Identify which cell holds the provided text, then report its (X, Y) central coordinate. 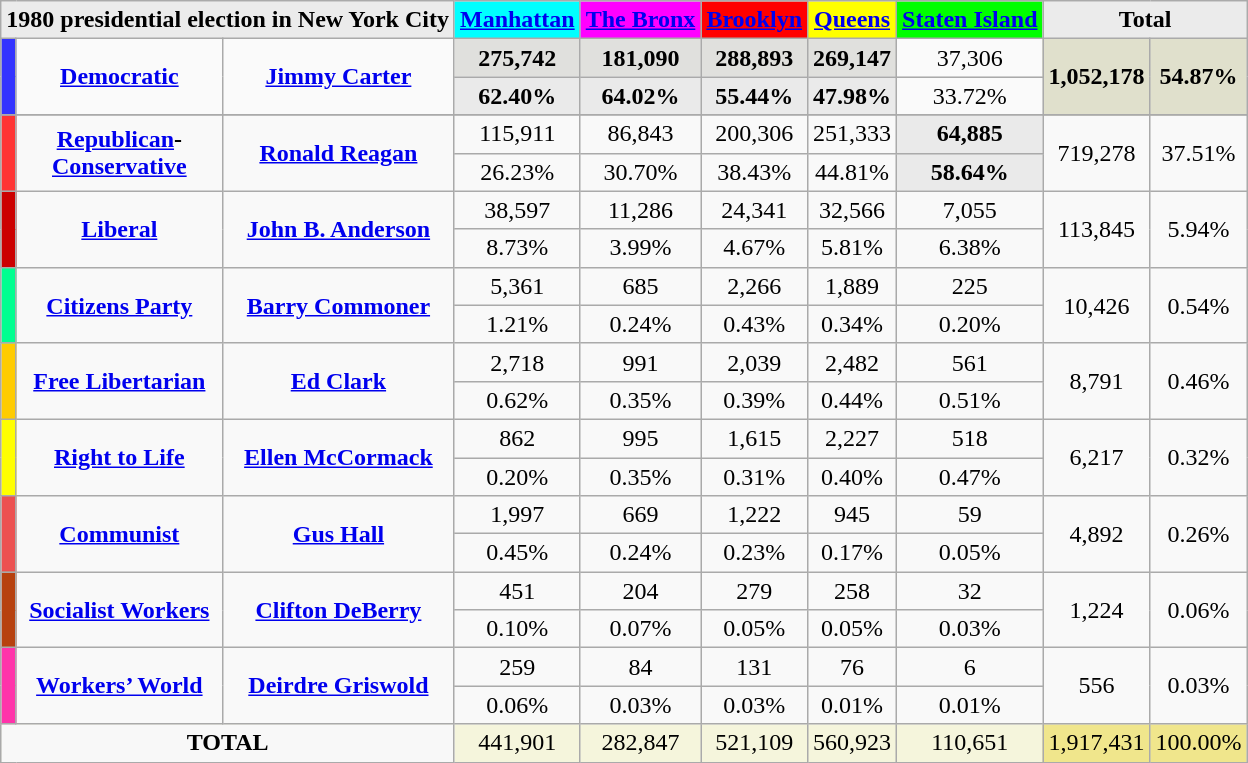
279 (754, 591)
258 (852, 591)
59 (970, 515)
Liberal (119, 229)
3.99% (640, 248)
225 (970, 286)
0.51% (970, 400)
1,224 (1096, 610)
113,845 (1096, 229)
Deirdre Griswold (338, 686)
0.62% (517, 400)
685 (640, 286)
288,893 (754, 58)
Jimmy Carter (338, 77)
561 (970, 362)
6.38% (970, 248)
115,911 (517, 134)
995 (640, 438)
Workers’ World (119, 686)
0.45% (517, 553)
1,052,178 (1096, 77)
204 (640, 591)
131 (754, 667)
76 (852, 667)
0.26% (1198, 534)
8,791 (1096, 381)
86,843 (640, 134)
451 (517, 591)
Clifton DeBerry (338, 610)
0.10% (517, 629)
2,266 (754, 286)
1980 presidential election in New York City (228, 20)
2,039 (754, 362)
Staten Island (970, 20)
4,892 (1096, 534)
Manhattan (517, 20)
1,997 (517, 515)
991 (640, 362)
5.94% (1198, 229)
44.81% (852, 172)
84 (640, 667)
0.47% (970, 477)
945 (852, 515)
5.81% (852, 248)
441,901 (517, 743)
Ellen McCormack (338, 457)
24,341 (754, 210)
1,917,431 (1096, 743)
275,742 (517, 58)
560,923 (852, 743)
0.32% (1198, 457)
Democratic (119, 77)
518 (970, 438)
64.02% (640, 96)
0.23% (754, 553)
11,286 (640, 210)
2,227 (852, 438)
1.21% (517, 324)
Ed Clark (338, 381)
Gus Hall (338, 534)
0.17% (852, 553)
1,222 (754, 515)
32,566 (852, 210)
2,482 (852, 362)
0.07% (640, 629)
862 (517, 438)
269,147 (852, 58)
0.44% (852, 400)
The Bronx (640, 20)
4.67% (754, 248)
0.39% (754, 400)
0.40% (852, 477)
54.87% (1198, 77)
38.43% (754, 172)
2,718 (517, 362)
Communist (119, 534)
55.44% (754, 96)
0.46% (1198, 381)
1,615 (754, 438)
37,306 (970, 58)
669 (640, 515)
259 (517, 667)
556 (1096, 686)
Socialist Workers (119, 610)
282,847 (640, 743)
0.31% (754, 477)
John B. Anderson (338, 229)
26.23% (517, 172)
1,889 (852, 286)
Brooklyn (754, 20)
30.70% (640, 172)
Citizens Party (119, 305)
Total (1145, 20)
32 (970, 591)
251,333 (852, 134)
521,109 (754, 743)
33.72% (970, 96)
Queens (852, 20)
0.54% (1198, 305)
62.40% (517, 96)
Ronald Reagan (338, 153)
Republican-Conservative (119, 153)
0.34% (852, 324)
719,278 (1096, 153)
200,306 (754, 134)
7,055 (970, 210)
38,597 (517, 210)
37.51% (1198, 153)
58.64% (970, 172)
181,090 (640, 58)
110,651 (970, 743)
5,361 (517, 286)
100.00% (1198, 743)
Barry Commoner (338, 305)
64,885 (970, 134)
Free Libertarian (119, 381)
Right to Life (119, 457)
6 (970, 667)
10,426 (1096, 305)
8.73% (517, 248)
0.43% (754, 324)
6,217 (1096, 457)
47.98% (852, 96)
TOTAL (228, 743)
